Extract the [x, y] coordinate from the center of the cell holding the provided text.  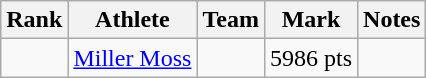
5986 pts [310, 58]
Notes [392, 20]
Rank [34, 20]
Athlete [132, 20]
Team [231, 20]
Mark [310, 20]
Miller Moss [132, 58]
